Extract the [x, y] coordinate from the center of the cell holding the provided text.  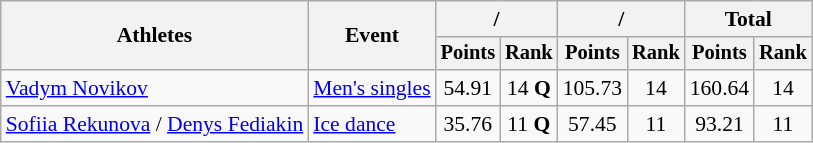
Men's singles [372, 88]
14 Q [529, 88]
35.76 [468, 124]
Vadym Novikov [155, 88]
Athletes [155, 36]
11 Q [529, 124]
54.91 [468, 88]
105.73 [592, 88]
Event [372, 36]
93.21 [720, 124]
Ice dance [372, 124]
Sofiia Rekunova / Denys Fediakin [155, 124]
160.64 [720, 88]
Total [748, 19]
57.45 [592, 124]
